Find where the given text appears and provide that cell's center as (x, y) coordinate. 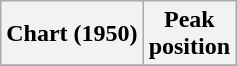
Chart (1950) (72, 34)
Peakposition (189, 34)
